Detect which cell encompasses the target text, then output its [X, Y] center coordinate. 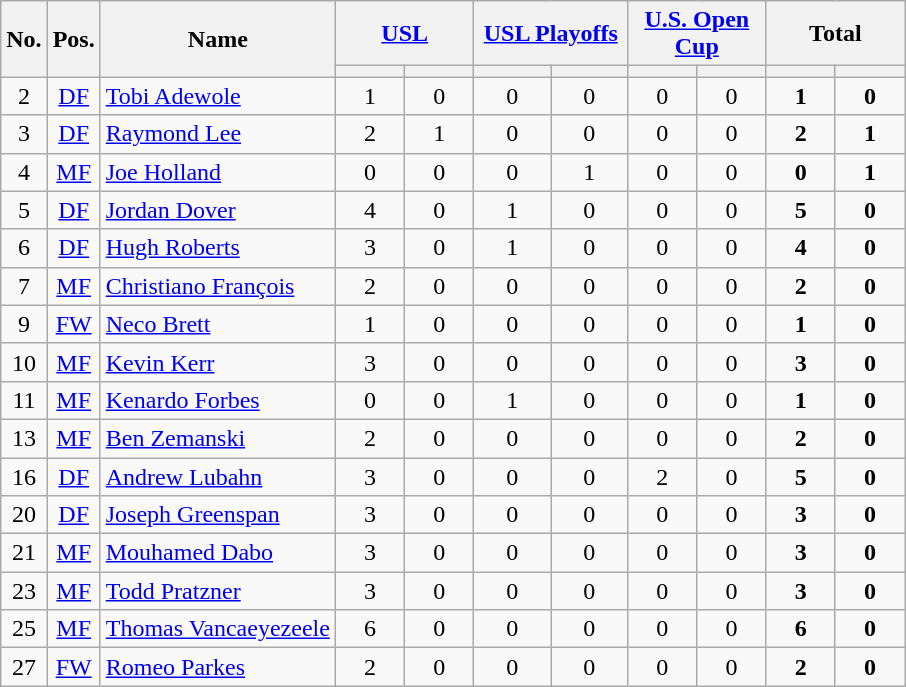
Raymond Lee [218, 134]
Joseph Greenspan [218, 515]
27 [24, 667]
Pos. [74, 39]
U.S. Open Cup [698, 34]
Kenardo Forbes [218, 400]
Thomas Vancaeyezeele [218, 629]
Mouhamed Dabo [218, 553]
Joe Holland [218, 172]
Neco Brett [218, 324]
Christiano François [218, 286]
Romeo Parkes [218, 667]
USL Playoffs [551, 34]
13 [24, 438]
20 [24, 515]
25 [24, 629]
Ben Zemanski [218, 438]
Hugh Roberts [218, 248]
Andrew Lubahn [218, 477]
USL [404, 34]
No. [24, 39]
Kevin Kerr [218, 362]
16 [24, 477]
23 [24, 591]
11 [24, 400]
7 [24, 286]
Tobi Adewole [218, 96]
9 [24, 324]
10 [24, 362]
21 [24, 553]
Total [836, 34]
Name [218, 39]
Todd Pratzner [218, 591]
Jordan Dover [218, 210]
